Return (x, y) of the center of cell containing provided text 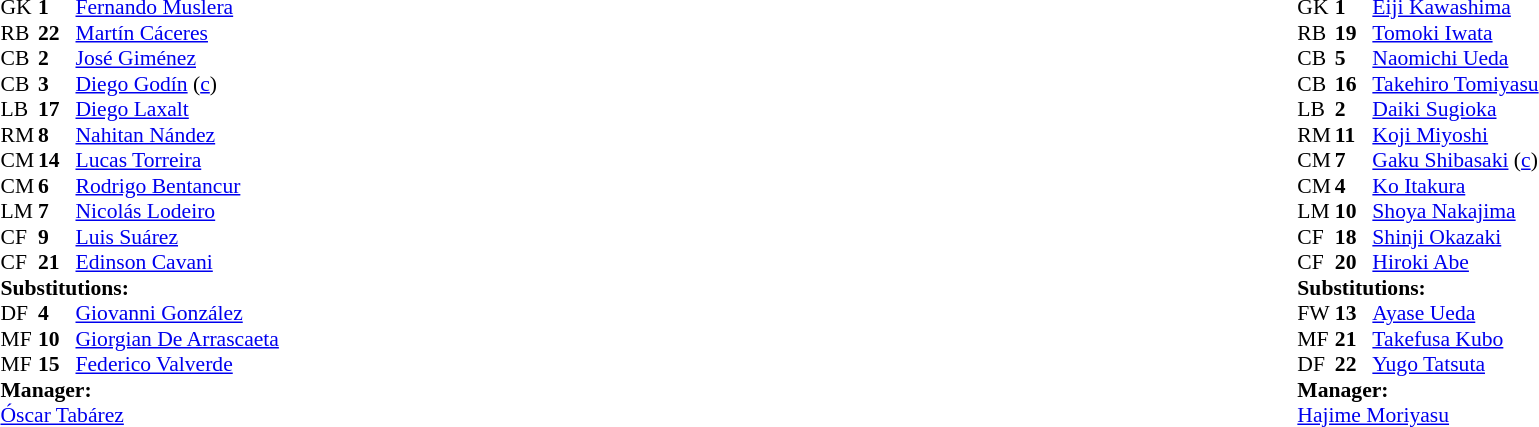
19 (1354, 33)
Gaku Shibasaki (c) (1455, 161)
3 (57, 84)
Naomichi Ueda (1455, 59)
6 (57, 186)
Koji Miyoshi (1455, 135)
Edinson Cavani (178, 263)
Diego Laxalt (178, 109)
18 (1354, 237)
Takefusa Kubo (1455, 339)
20 (1354, 263)
Giorgian De Arrascaeta (178, 339)
15 (57, 365)
Ko Itakura (1455, 186)
Rodrigo Bentancur (178, 186)
Diego Godín (c) (178, 84)
Nahitan Nández (178, 135)
11 (1354, 135)
Luis Suárez (178, 237)
Shinji Okazaki (1455, 237)
Shoya Nakajima (1455, 211)
14 (57, 161)
16 (1354, 84)
Giovanni González (178, 313)
Lucas Torreira (178, 161)
9 (57, 237)
Takehiro Tomiyasu (1455, 84)
Tomoki Iwata (1455, 33)
FW (1316, 313)
Ayase Ueda (1455, 313)
Federico Valverde (178, 365)
Nicolás Lodeiro (178, 211)
8 (57, 135)
Hiroki Abe (1455, 263)
17 (57, 109)
Daiki Sugioka (1455, 109)
Martín Cáceres (178, 33)
5 (1354, 59)
José Giménez (178, 59)
13 (1354, 313)
Yugo Tatsuta (1455, 365)
